Search for the cell housing the specified text and yield its [x, y] center coordinate. 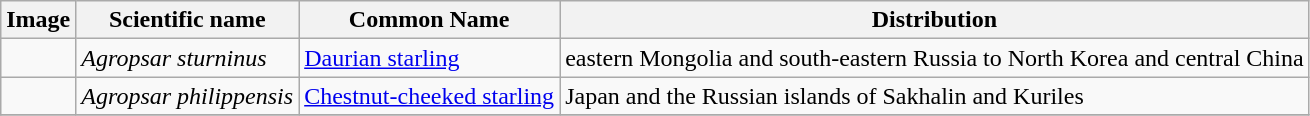
Common Name [430, 20]
eastern Mongolia and south-eastern Russia to North Korea and central China [935, 58]
Image [38, 20]
Distribution [935, 20]
Daurian starling [430, 58]
Chestnut-cheeked starling [430, 96]
Agropsar sturninus [188, 58]
Japan and the Russian islands of Sakhalin and Kuriles [935, 96]
Agropsar philippensis [188, 96]
Scientific name [188, 20]
